Scan for the cell matching the given text and deliver its [x, y] coordinate at center. 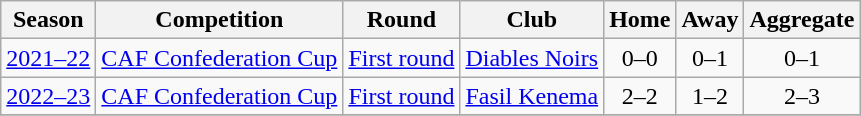
Season [48, 20]
2–2 [640, 96]
Round [402, 20]
2021–22 [48, 58]
Competition [220, 20]
Away [710, 20]
Fasil Kenema [532, 96]
Home [640, 20]
0–0 [640, 58]
Diables Noirs [532, 58]
Aggregate [802, 20]
2022–23 [48, 96]
Club [532, 20]
1–2 [710, 96]
2–3 [802, 96]
